Return the [x, y] coordinate for the center point of the cell that contains the specified text.  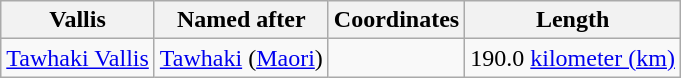
Tawhaki Vallis [78, 58]
190.0 kilometer (km) [573, 58]
Vallis [78, 20]
Named after [241, 20]
Tawhaki (Maori) [241, 58]
Length [573, 20]
Coordinates [396, 20]
